Extract the (x, y) coordinate from the center of the cell holding the provided text.  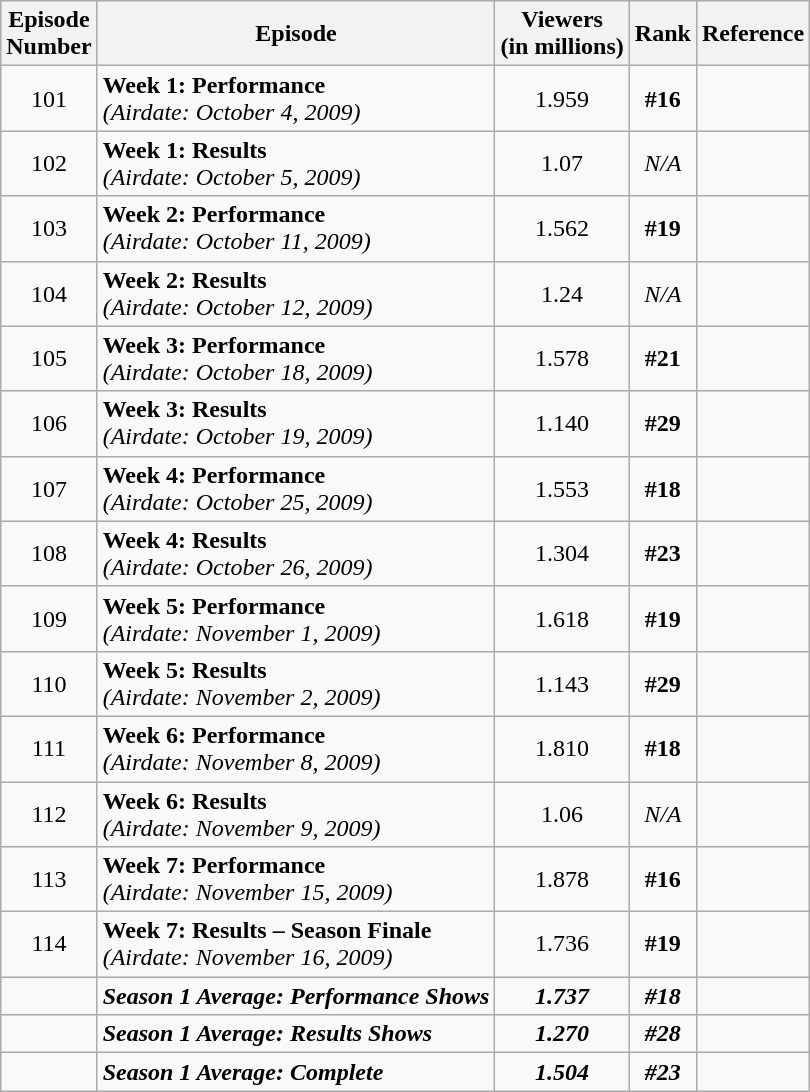
1.553 (562, 488)
Week 4: Results (Airdate: October 26, 2009) (296, 554)
108 (49, 554)
111 (49, 748)
EpisodeNumber (49, 34)
Week 7: Results – Season Finale (Airdate: November 16, 2009) (296, 944)
114 (49, 944)
1.140 (562, 424)
1.618 (562, 618)
Season 1 Average: Complete (296, 1072)
Season 1 Average: Results Shows (296, 1034)
1.143 (562, 684)
1.736 (562, 944)
Viewers(in millions) (562, 34)
Week 5: Performance (Airdate: November 1, 2009) (296, 618)
Week 2: Results (Airdate: October 12, 2009) (296, 294)
Week 2: Performance (Airdate: October 11, 2009) (296, 228)
1.810 (562, 748)
Week 1: Results (Airdate: October 5, 2009) (296, 164)
1.06 (562, 814)
Week 4: Performance (Airdate: October 25, 2009) (296, 488)
Episode (296, 34)
1.878 (562, 880)
Week 3: Results (Airdate: October 19, 2009) (296, 424)
1.959 (562, 98)
113 (49, 880)
Week 5: Results (Airdate: November 2, 2009) (296, 684)
Week 7: Performance (Airdate: November 15, 2009) (296, 880)
1.24 (562, 294)
1.07 (562, 164)
1.562 (562, 228)
101 (49, 98)
112 (49, 814)
1.737 (562, 996)
Week 3: Performance (Airdate: October 18, 2009) (296, 358)
1.270 (562, 1034)
107 (49, 488)
102 (49, 164)
Week 1: Performance (Airdate: October 4, 2009) (296, 98)
1.504 (562, 1072)
1.304 (562, 554)
Week 6: Performance (Airdate: November 8, 2009) (296, 748)
109 (49, 618)
103 (49, 228)
1.578 (562, 358)
106 (49, 424)
104 (49, 294)
#21 (662, 358)
Season 1 Average: Performance Shows (296, 996)
#28 (662, 1034)
Reference (752, 34)
Week 6: Results (Airdate: November 9, 2009) (296, 814)
105 (49, 358)
Rank (662, 34)
110 (49, 684)
